Return the (X, Y) coordinate for the center point of the cell that contains the specified text.  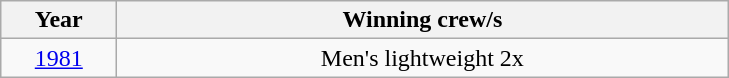
1981 (59, 58)
Winning crew/s (422, 20)
Men's lightweight 2x (422, 58)
Year (59, 20)
